Provide the (x, y) coordinate of the cell's center where the given text is located.  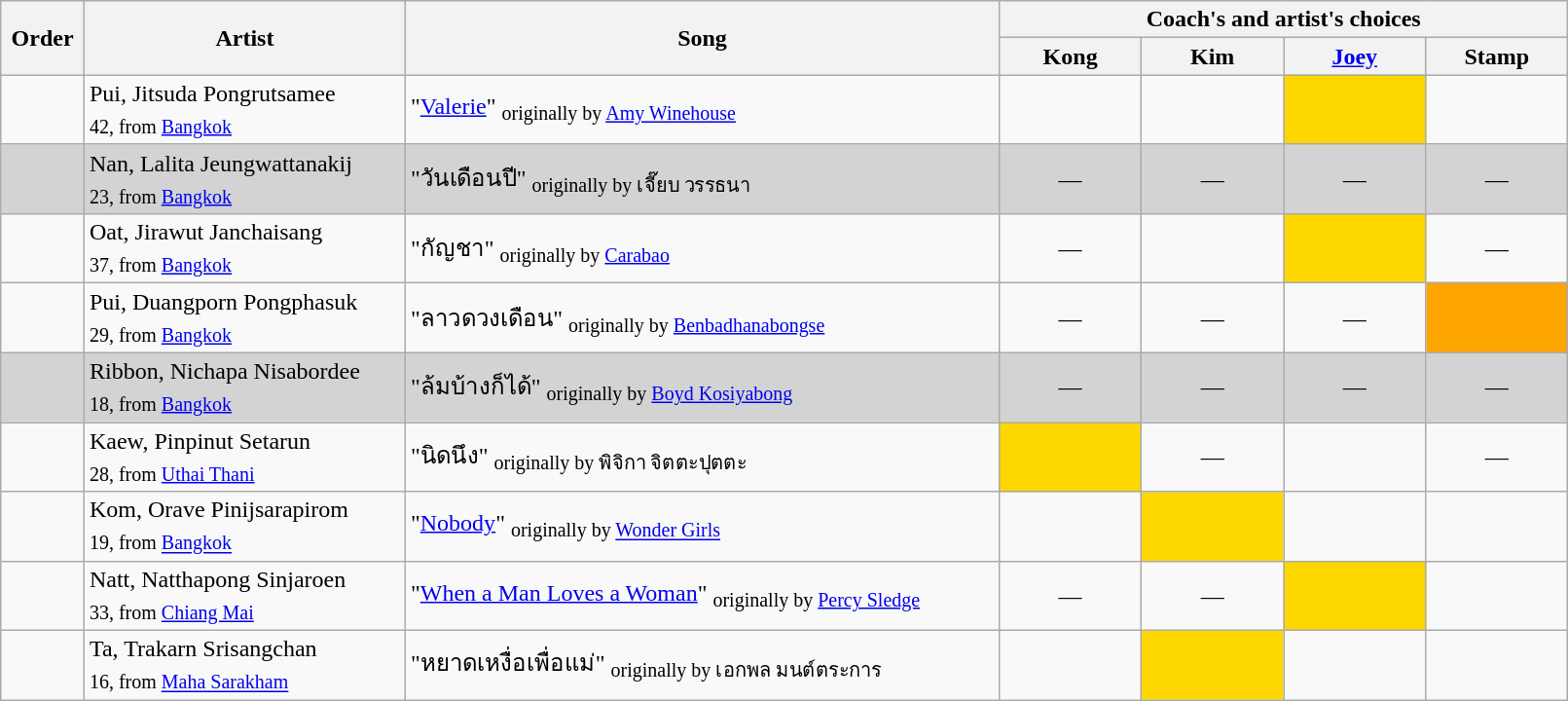
"วันเดือนปี" originally by เจี๊ยบ วรรธนา (702, 179)
Order (43, 38)
"ล้มบ้างก็ได้" originally by Boyd Kosiyabong (702, 387)
Kong (1071, 56)
Natt, Natthapong Sinjaroen33, from Chiang Mai (244, 596)
Kom, Orave Pinijsarapirom19, from Bangkok (244, 526)
"นิดนึง" originally by พิจิกา จิตตะปุตตะ (702, 458)
Kim (1213, 56)
"Nobody" originally by Wonder Girls (702, 526)
Song (702, 38)
"กัญชา" originally by Carabao (702, 249)
Coach's and artist's choices (1284, 19)
Artist (244, 38)
Pui, Duangporn Pongphasuk29, from Bangkok (244, 317)
Pui, Jitsuda Pongrutsamee42, from Bangkok (244, 109)
Oat, Jirawut Janchaisang37, from Bangkok (244, 249)
Ta, Trakarn Srisangchan16, from Maha Sarakham (244, 666)
"When a Man Loves a Woman" originally by Percy Sledge (702, 596)
"Valerie" originally by Amy Winehouse (702, 109)
"ลาวดวงเดือน" originally by Benbadhanabongse (702, 317)
Joey (1355, 56)
Nan, Lalita Jeungwattanakij23, from Bangkok (244, 179)
Stamp (1497, 56)
Ribbon, Nichapa Nisabordee18, from Bangkok (244, 387)
"หยาดเหงื่อเพื่อแม่" originally by เอกพล มนต์ตระการ (702, 666)
Kaew, Pinpinut Setarun28, from Uthai Thani (244, 458)
